For the text-containing cell, return its midpoint in (x, y) coordinate format. 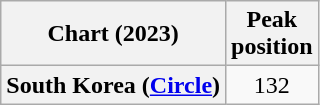
132 (272, 85)
Chart (2023) (114, 34)
Peakposition (272, 34)
South Korea (Circle) (114, 85)
